Return the [X, Y] coordinate for the center point of the cell that contains the specified text.  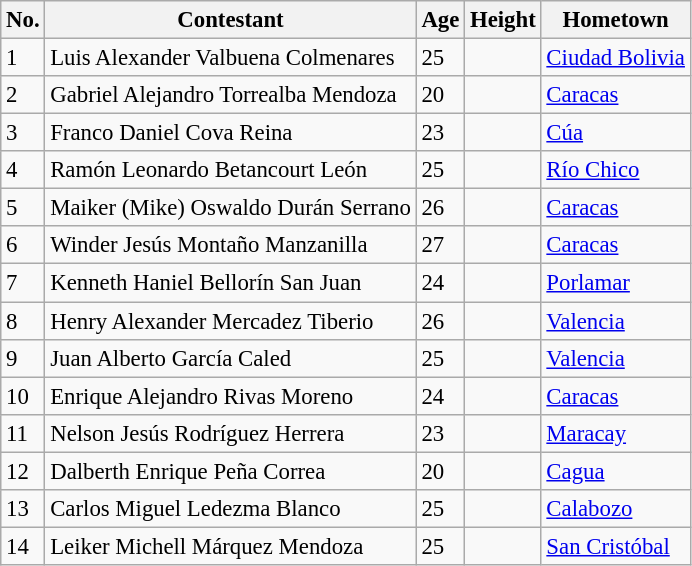
Contestant [230, 20]
9 [23, 358]
Franco Daniel Cova Reina [230, 133]
13 [23, 509]
Maiker (Mike) Oswaldo Durán Serrano [230, 208]
Carlos Miguel Ledezma Blanco [230, 509]
Río Chico [616, 170]
Nelson Jesús Rodríguez Herrera [230, 433]
Cagua [616, 471]
Henry Alexander Mercadez Tiberio [230, 321]
Leiker Michell Márquez Mendoza [230, 546]
10 [23, 396]
Enrique Alejandro Rivas Moreno [230, 396]
Ciudad Bolivia [616, 58]
Age [440, 20]
3 [23, 133]
6 [23, 245]
Winder Jesús Montaño Manzanilla [230, 245]
Luis Alexander Valbuena Colmenares [230, 58]
11 [23, 433]
Dalberth Enrique Peña Correa [230, 471]
Cúa [616, 133]
27 [440, 245]
Gabriel Alejandro Torrealba Mendoza [230, 95]
7 [23, 283]
Maracay [616, 433]
2 [23, 95]
Calabozo [616, 509]
Kenneth Haniel Bellorín San Juan [230, 283]
Juan Alberto García Caled [230, 358]
14 [23, 546]
8 [23, 321]
1 [23, 58]
12 [23, 471]
Ramón Leonardo Betancourt León [230, 170]
Height [503, 20]
Porlamar [616, 283]
Hometown [616, 20]
4 [23, 170]
San Cristóbal [616, 546]
5 [23, 208]
No. [23, 20]
